Return (X, Y) of the center of cell containing provided text 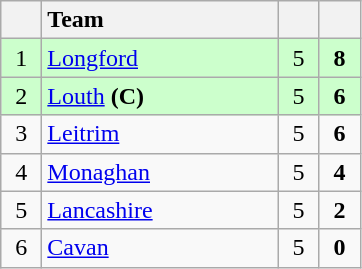
3 (22, 134)
Monaghan (160, 172)
Team (160, 20)
8 (340, 58)
Lancashire (160, 210)
Louth (C) (160, 96)
Leitrim (160, 134)
Longford (160, 58)
0 (340, 248)
1 (22, 58)
Cavan (160, 248)
